From the cell containing the given text, extract its center point as [X, Y] coordinate. 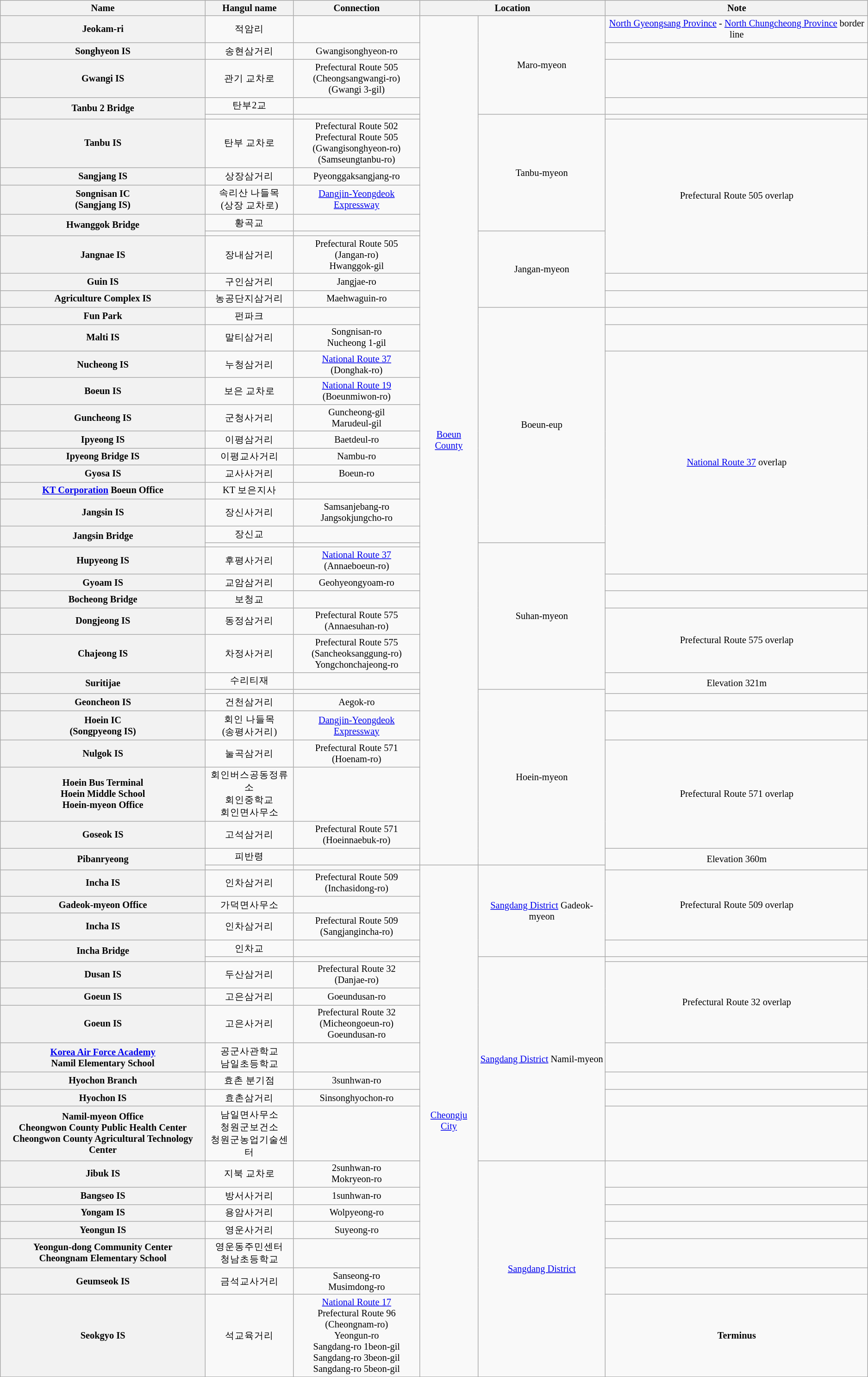
효촌삼거리 [249, 1097]
Jeokam-ri [103, 29]
2sunhwan-roMokryeon-ro [356, 1174]
군청사거리 [249, 418]
상장삼거리 [249, 176]
Sangjang IS [103, 176]
Tanbu IS [103, 143]
Songnisan IC(Sangjang IS) [103, 200]
1sunhwan-ro [356, 1195]
교사사거리 [249, 473]
Hangul name [249, 8]
Prefectural Route 505(Jangan-ro)Hwanggok-gil [356, 255]
지북 교차로 [249, 1174]
Bangseo IS [103, 1195]
방서사거리 [249, 1195]
Ipyeong IS [103, 440]
Note [737, 8]
Jangsin Bridge [103, 536]
KT Corporation Boeun Office [103, 491]
Prefectural Route 571(Hoeinnaebuk-ro) [356, 835]
Suyeong-ro [356, 1230]
Prefectural Route 505 overlap [737, 196]
고은삼거리 [249, 996]
Boeun-ro [356, 473]
탄부 교차로 [249, 143]
Songhyeon IS [103, 51]
Fun Park [103, 316]
Nucheong IS [103, 364]
Guin IS [103, 282]
Goeundusan-ro [356, 996]
Jangjae-ro [356, 282]
Gyoam IS [103, 582]
Hwanggok Bridge [103, 225]
금석교사거리 [249, 1281]
회인 나들목(송평사거리) [249, 726]
속리산 나들목(상장 교차로) [249, 200]
Hoein-myeon [542, 777]
3sunhwan-ro [356, 1081]
Seokgyo IS [103, 1335]
장신사거리 [249, 512]
동정삼거리 [249, 621]
이평삼거리 [249, 440]
Gwangisonghyeon-ro [356, 51]
Connection [356, 8]
후평사거리 [249, 560]
National Route 19(Boeunmiwon-ro) [356, 391]
Elevation 360m [737, 858]
Goseok IS [103, 835]
구인삼거리 [249, 282]
Prefectural Route 575 overlap [737, 640]
보청교 [249, 599]
Gwangi IS [103, 78]
National Route 37(Donghak-ro) [356, 364]
장신교 [249, 534]
Wolpyeong-ro [356, 1213]
누청삼거리 [249, 364]
Nambu-ro [356, 457]
보은 교차로 [249, 391]
National Route 37 overlap [737, 462]
두산삼거리 [249, 975]
Sangdang District Namil-myeon [542, 1058]
Terminus [737, 1335]
Prefectural Route 509 overlap [737, 905]
인차교 [249, 948]
Sanseong-roMusimdong-ro [356, 1281]
황곡교 [249, 222]
탄부2교 [249, 106]
영운동주민센터청남초등학교 [249, 1253]
공군사관학교남일초등학교 [249, 1058]
관기 교차로 [249, 78]
Prefectural Route 571(Hoenam-ro) [356, 753]
North Gyeongsang Province - North Chungcheong Province border line [737, 29]
Dusan IS [103, 975]
고은사거리 [249, 1024]
Hyochon Branch [103, 1081]
Boeun IS [103, 391]
피반령 [249, 857]
Sinsonghyochon-ro [356, 1097]
Ipyeong Bridge IS [103, 457]
Prefectural Route 32(Micheongoeun-ro)Goeundusan-ro [356, 1024]
교암삼거리 [249, 582]
효촌 분기점 [249, 1081]
Pyeonggaksangjang-ro [356, 176]
National Route 17Prefectural Route 96(Cheongnam-ro)Yeongun-roSangdang-ro 1beon-gilSangdang-ro 3beon-gilSangdang-ro 5beon-gil [356, 1335]
Songnisan-roNucheong 1-gil [356, 338]
Sangdang District [542, 1269]
Prefectural Route 32(Danjae-ro) [356, 975]
Aegok-ro [356, 702]
Location [512, 8]
Geoncheon IS [103, 702]
Hoein Bus TerminalHoein Middle SchoolHoein-myeon Office [103, 794]
Geumseok IS [103, 1281]
남일면사무소청원군보건소청원군농업기술센터 [249, 1133]
송현삼거리 [249, 51]
농공단지삼거리 [249, 299]
Name [103, 8]
KT 보은지사 [249, 491]
Gyosa IS [103, 473]
영운사거리 [249, 1230]
Suritijae [103, 683]
Prefectural Route 571 overlap [737, 794]
가덕면사무소 [249, 905]
Samsanjebang-roJangsokjungcho-ro [356, 512]
수리티재 [249, 681]
Korea Air Force AcademyNamil Elementary School [103, 1058]
Jangnae IS [103, 255]
Hyochon IS [103, 1097]
National Route 37(Annaeboeun-ro) [356, 560]
Maro-myeon [542, 65]
Baetdeul-ro [356, 440]
Tanbu-myeon [542, 173]
Maehwaguin-ro [356, 299]
Boeun County [449, 440]
Geohyeongyoam-ro [356, 582]
고석삼거리 [249, 835]
Sangdang District Gadeok-myeon [542, 911]
Jibuk IS [103, 1174]
건천삼거리 [249, 702]
석교육거리 [249, 1335]
장내삼거리 [249, 255]
Yeongun-dong Community CenterCheongnam Elementary School [103, 1253]
Prefectural Route 32 overlap [737, 1002]
Hupyeong IS [103, 560]
Chajeong IS [103, 653]
Prefectural Route 575(Sancheoksanggung-ro)Yongchonchajeong-ro [356, 653]
Bocheong Bridge [103, 599]
Guncheong-gilMarudeul-gil [356, 418]
Incha Bridge [103, 951]
Boeun-eup [542, 425]
Cheongju City [449, 1120]
Pibanryeong [103, 858]
Malti IS [103, 338]
적암리 [249, 29]
눌곡삼거리 [249, 753]
Guncheong IS [103, 418]
Jangan-myeon [542, 269]
Namil-myeon OfficeCheongwon County Public Health CenterCheongwon County Agricultural Technology Center [103, 1133]
Suhan-myeon [542, 616]
Prefectural Route 575(Annaesuhan-ro) [356, 621]
용암사거리 [249, 1213]
Yongam IS [103, 1213]
Gadeok-myeon Office [103, 905]
Tanbu 2 Bridge [103, 108]
Dongjeong IS [103, 621]
회인버스공동정류소회인중학교회인면사무소 [249, 794]
Prefectural Route 505(Cheongsangwangi-ro)(Gwangi 3-gil) [356, 78]
펀파크 [249, 316]
Nulgok IS [103, 753]
이평교사거리 [249, 457]
Prefectural Route 509(Sangjangincha-ro) [356, 926]
차정사거리 [249, 653]
말티삼거리 [249, 338]
Agriculture Complex IS [103, 299]
Prefectural Route 509(Inchasidong-ro) [356, 883]
Prefectural Route 502Prefectural Route 505(Gwangisonghyeon-ro)(Samseungtanbu-ro) [356, 143]
Yeongun IS [103, 1230]
Hoein IC(Songpyeong IS) [103, 726]
Elevation 321m [737, 683]
Jangsin IS [103, 512]
